Return [x, y] of the center of cell containing provided text 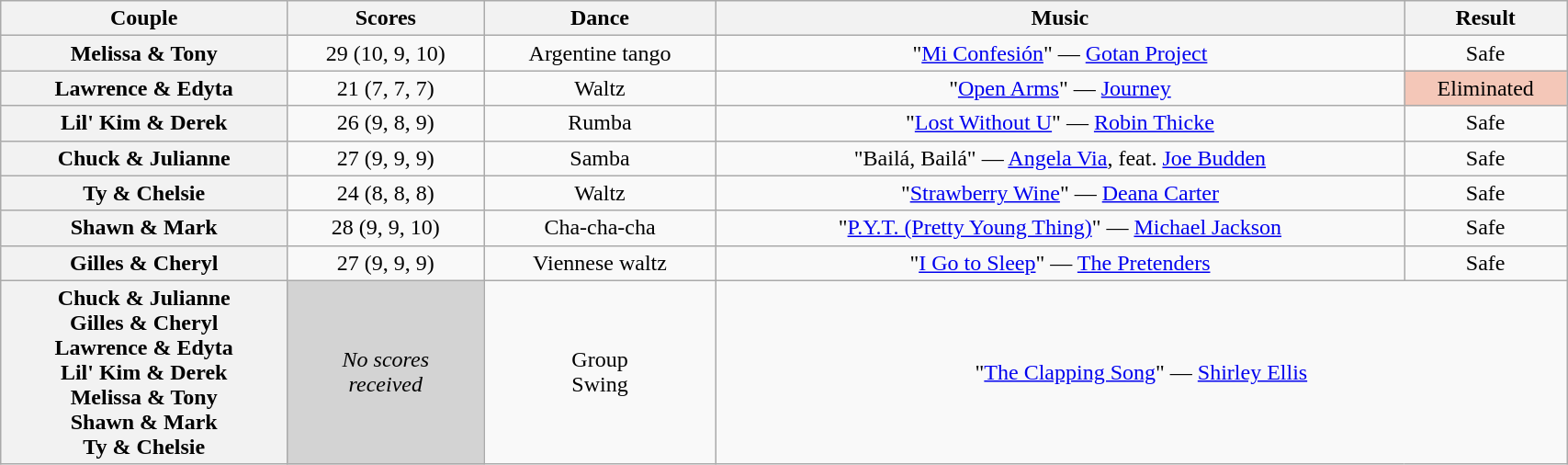
29 (10, 9, 10) [386, 53]
"Strawberry Wine" — Deana Carter [1060, 193]
"P.Y.T. (Pretty Young Thing)" — Michael Jackson [1060, 228]
Cha-cha-cha [600, 228]
No scoresreceived [386, 372]
Gilles & Cheryl [144, 263]
"I Go to Sleep" — The Pretenders [1060, 263]
21 (7, 7, 7) [386, 88]
Argentine tango [600, 53]
Lawrence & Edyta [144, 88]
Eliminated [1486, 88]
Viennese waltz [600, 263]
Chuck & Julianne [144, 158]
Ty & Chelsie [144, 193]
"The Clapping Song" — Shirley Ellis [1141, 372]
Lil' Kim & Derek [144, 123]
"Lost Without U" — Robin Thicke [1060, 123]
Music [1060, 18]
Dance [600, 18]
"Bailá, Bailá" — Angela Via, feat. Joe Budden [1060, 158]
Samba [600, 158]
"Mi Confesión" — Gotan Project [1060, 53]
26 (9, 8, 9) [386, 123]
Chuck & JulianneGilles & CherylLawrence & EdytaLil' Kim & DerekMelissa & TonyShawn & MarkTy & Chelsie [144, 372]
28 (9, 9, 10) [386, 228]
GroupSwing [600, 372]
Melissa & Tony [144, 53]
"Open Arms" — Journey [1060, 88]
Couple [144, 18]
Scores [386, 18]
Result [1486, 18]
Shawn & Mark [144, 228]
24 (8, 8, 8) [386, 193]
Rumba [600, 123]
